Pinpoint the cell where the given text exists, returning its (X, Y) midpoint coordinate. 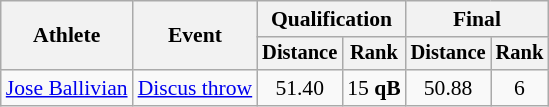
Final (477, 19)
15 qB (374, 88)
50.88 (448, 88)
Jose Ballivian (67, 88)
Athlete (67, 36)
Discus throw (196, 88)
Event (196, 36)
Qualification (331, 19)
51.40 (300, 88)
6 (520, 88)
